Identify which cell holds the provided text, then report its (x, y) central coordinate. 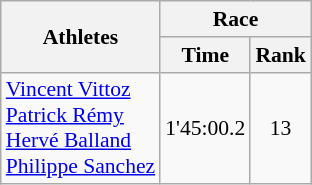
Race (236, 19)
13 (280, 128)
Vincent VittozPatrick RémyHervé BallandPhilippe Sanchez (80, 128)
Rank (280, 55)
Athletes (80, 36)
Time (205, 55)
1'45:00.2 (205, 128)
